Identify which cell holds the provided text, then report its (x, y) central coordinate. 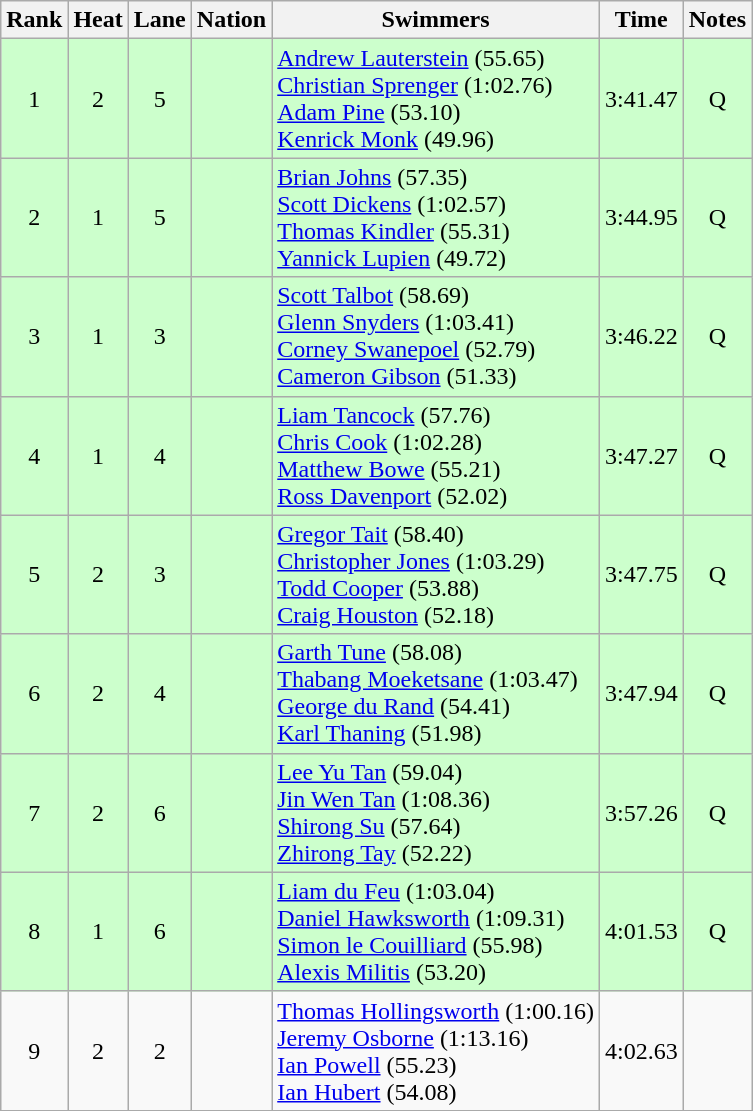
Time (641, 20)
Gregor Tait (58.40)Christopher Jones (1:03.29)Todd Cooper (53.88)Craig Houston (52.18) (436, 574)
9 (34, 1050)
Rank (34, 20)
3:47.27 (641, 456)
Lane (160, 20)
7 (34, 812)
3:41.47 (641, 98)
3:46.22 (641, 336)
Notes (717, 20)
3:44.95 (641, 218)
8 (34, 932)
Brian Johns (57.35)Scott Dickens (1:02.57)Thomas Kindler (55.31)Yannick Lupien (49.72) (436, 218)
4:02.63 (641, 1050)
3:47.75 (641, 574)
Liam Tancock (57.76)Chris Cook (1:02.28)Matthew Bowe (55.21)Ross Davenport (52.02) (436, 456)
Heat (98, 20)
Garth Tune (58.08)Thabang Moeketsane (1:03.47)George du Rand (54.41)Karl Thaning (51.98) (436, 694)
3:47.94 (641, 694)
Andrew Lauterstein (55.65)Christian Sprenger (1:02.76)Adam Pine (53.10)Kenrick Monk (49.96) (436, 98)
Swimmers (436, 20)
Scott Talbot (58.69)Glenn Snyders (1:03.41)Corney Swanepoel (52.79)Cameron Gibson (51.33) (436, 336)
4:01.53 (641, 932)
3:57.26 (641, 812)
Nation (231, 20)
Thomas Hollingsworth (1:00.16)Jeremy Osborne (1:13.16)Ian Powell (55.23)Ian Hubert (54.08) (436, 1050)
Lee Yu Tan (59.04)Jin Wen Tan (1:08.36)Shirong Su (57.64)Zhirong Tay (52.22) (436, 812)
Liam du Feu (1:03.04)Daniel Hawksworth (1:09.31)Simon le Couilliard (55.98)Alexis Militis (53.20) (436, 932)
